From the cell containing the given text, extract its center point as [X, Y] coordinate. 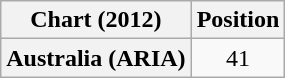
Chart (2012) [96, 20]
Position [238, 20]
Australia (ARIA) [96, 58]
41 [238, 58]
